Return the [X, Y] coordinate for the center point of the cell that contains the specified text.  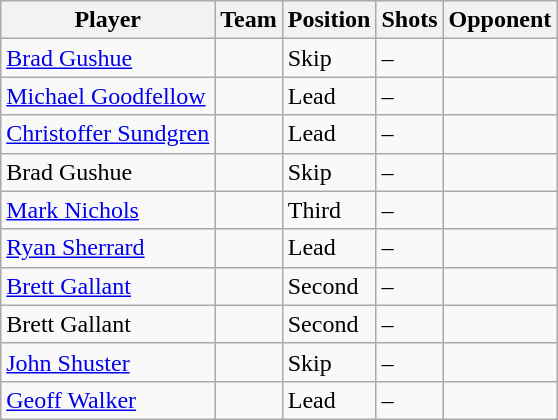
Mark Nichols [108, 210]
Opponent [500, 20]
Third [329, 210]
John Shuster [108, 362]
Shots [410, 20]
Ryan Sherrard [108, 248]
Team [249, 20]
Michael Goodfellow [108, 96]
Christoffer Sundgren [108, 134]
Geoff Walker [108, 400]
Player [108, 20]
Position [329, 20]
